Search for the cell housing the specified text and yield its (X, Y) center coordinate. 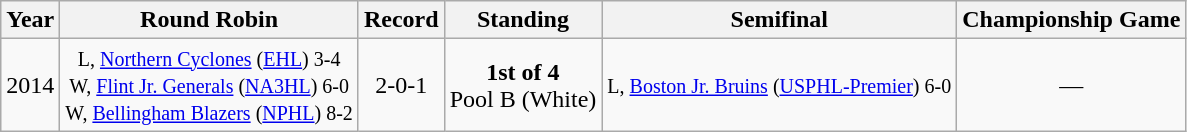
Round Robin (210, 20)
2014 (30, 85)
1st of 4Pool B (White) (523, 85)
Semifinal (780, 20)
Record (401, 20)
Year (30, 20)
Standing (523, 20)
L, Boston Jr. Bruins (USPHL-Premier) 6-0 (780, 85)
L, Northern Cyclones (EHL) 3-4W, Flint Jr. Generals (NA3HL) 6-0W, Bellingham Blazers (NPHL) 8-2 (210, 85)
Championship Game (1072, 20)
2-0-1 (401, 85)
— (1072, 85)
